Pinpoint the cell where the given text exists, returning its [X, Y] midpoint coordinate. 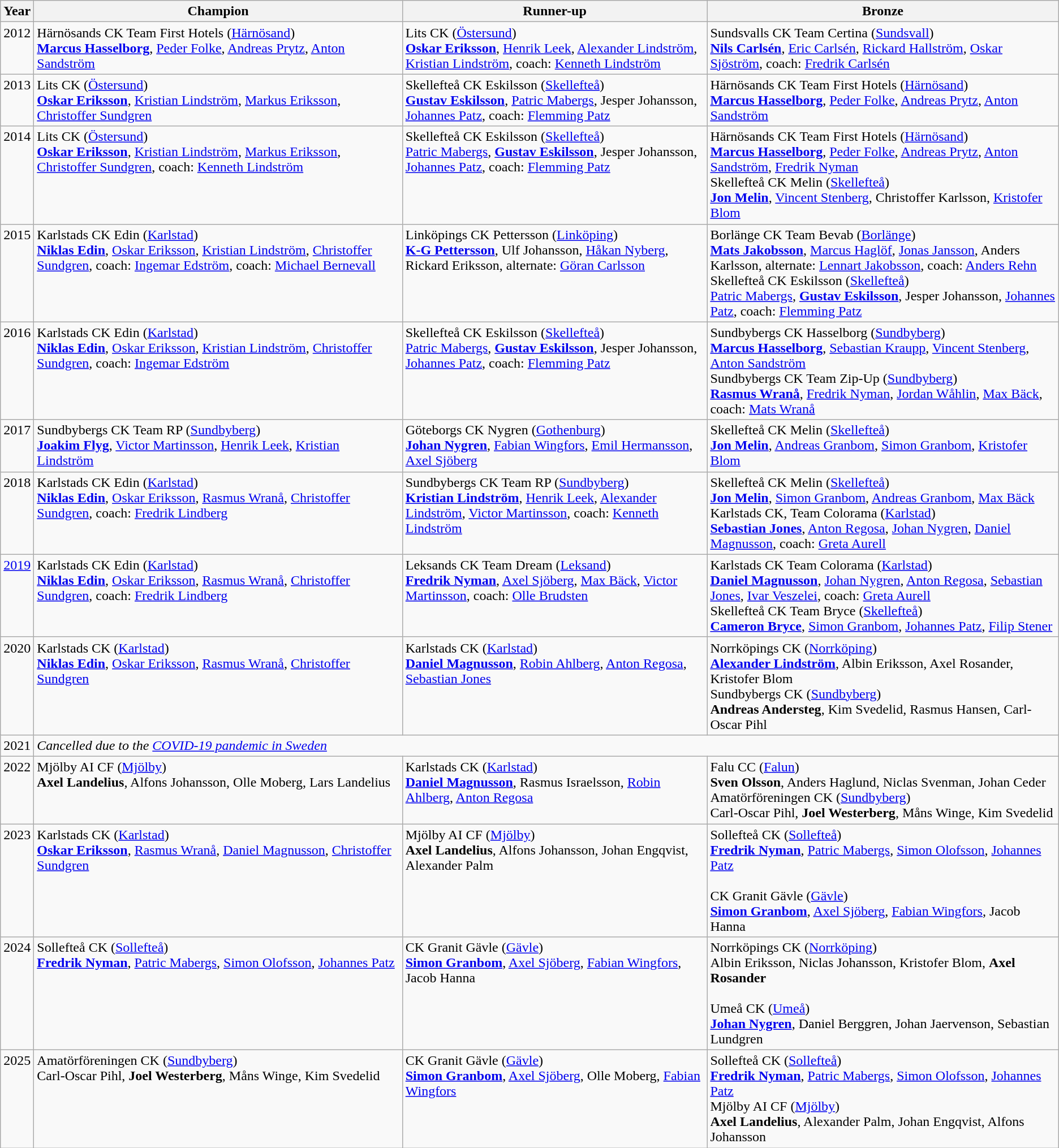
Mjölby AI CF (Mjölby) Axel Landelius, Alfons Johansson, Johan Engqvist, Alexander Palm [554, 880]
Lits CK (Östersund)Oskar Eriksson, Kristian Lindström, Markus Eriksson, Christoffer Sundgren [218, 100]
Year [17, 11]
Cancelled due to the COVID-19 pandemic in Sweden [546, 745]
Karlstads CK Edin (Karlstad)Niklas Edin, Oskar Eriksson, Kristian Lindström, Christoffer Sundgren, coach: Ingemar Edström [218, 371]
2013 [17, 100]
2014 [17, 175]
Sundbybergs CK Team RP (Sundbyberg)Kristian Lindström, Henrik Leek, Alexander Lindström, Victor Martinsson, coach: Kenneth Lindström [554, 513]
2017 [17, 446]
Karlstads CK (Karlstad)Niklas Edin, Oskar Eriksson, Rasmus Wranå, Christoffer Sundgren [218, 685]
2016 [17, 371]
Lits CK (Östersund)Oskar Eriksson, Kristian Lindström, Markus Eriksson, Christoffer Sundgren, coach: Kenneth Lindström [218, 175]
Amatörföreningen CK (Sundbyberg) Carl-Oscar Pihl, Joel Westerberg, Måns Winge, Kim Svedelid [218, 1099]
Leksands CK Team Dream (Leksand)Fredrik Nyman, Axel Sjöberg, Max Bäck, Victor Martinsson, coach: Olle Brudsten [554, 595]
Champion [218, 11]
Karlstads CK (Karlstad)Daniel Magnusson, Robin Ahlberg, Anton Regosa, Sebastian Jones [554, 685]
2015 [17, 273]
Skellefteå CK Eskilsson (Skellefteå)Gustav Eskilsson, Patric Mabergs, Jesper Johansson, Johannes Patz, coach: Flemming Patz [554, 100]
CK Granit Gävle (Gävle) Simon Granbom, Axel Sjöberg, Fabian Wingfors, Jacob Hanna [554, 994]
2021 [17, 745]
Linköpings CK Pettersson (Linköping)K-G Pettersson, Ulf Johansson, Håkan Nyberg, Rickard Eriksson, alternate: Göran Carlsson [554, 273]
Mjölby AI CF (Mjölby) Axel Landelius, Alfons Johansson, Olle Moberg, Lars Landelius [218, 789]
2022 [17, 789]
Karlstads CK (Karlstad) Oskar Eriksson, Rasmus Wranå, Daniel Magnusson, Christoffer Sundgren [218, 880]
2023 [17, 880]
2018 [17, 513]
Sundsvalls CK Team Certina (Sundsvall)Nils Carlsén, Eric Carlsén, Rickard Hallström, Oskar Sjöström, coach: Fredrik Carlsén [882, 48]
2024 [17, 994]
Bronze [882, 11]
Sundbybergs CK Team RP (Sundbyberg)Joakim Flyg, Victor Martinsson, Henrik Leek, Kristian Lindström [218, 446]
CK Granit Gävle (Gävle) Simon Granbom, Axel Sjöberg, Olle Moberg, Fabian Wingfors [554, 1099]
Skellefteå CK Melin (Skellefteå)Jon Melin, Andreas Granbom, Simon Granbom, Kristofer Blom [882, 446]
Lits CK (Östersund)Oskar Eriksson, Henrik Leek, Alexander Lindström, Kristian Lindström, coach: Kenneth Lindström [554, 48]
Karlstads CK (Karlstad) Daniel Magnusson, Rasmus Israelsson, Robin Ahlberg, Anton Regosa [554, 789]
Runner-up [554, 11]
2025 [17, 1099]
Göteborgs CK Nygren (Gothenburg)Johan Nygren, Fabian Wingfors, Emil Hermansson, Axel Sjöberg [554, 446]
Sollefteå CK (Sollefteå) Fredrik Nyman, Patric Mabergs, Simon Olofsson, Johannes Patz [218, 994]
2012 [17, 48]
2020 [17, 685]
2019 [17, 595]
Karlstads CK Edin (Karlstad)Niklas Edin, Oskar Eriksson, Kristian Lindström, Christoffer Sundgren, coach: Ingemar Edström, coach: Michael Bernevall [218, 273]
